Output the [x, y] coordinate of the center of the cell containing the given text.  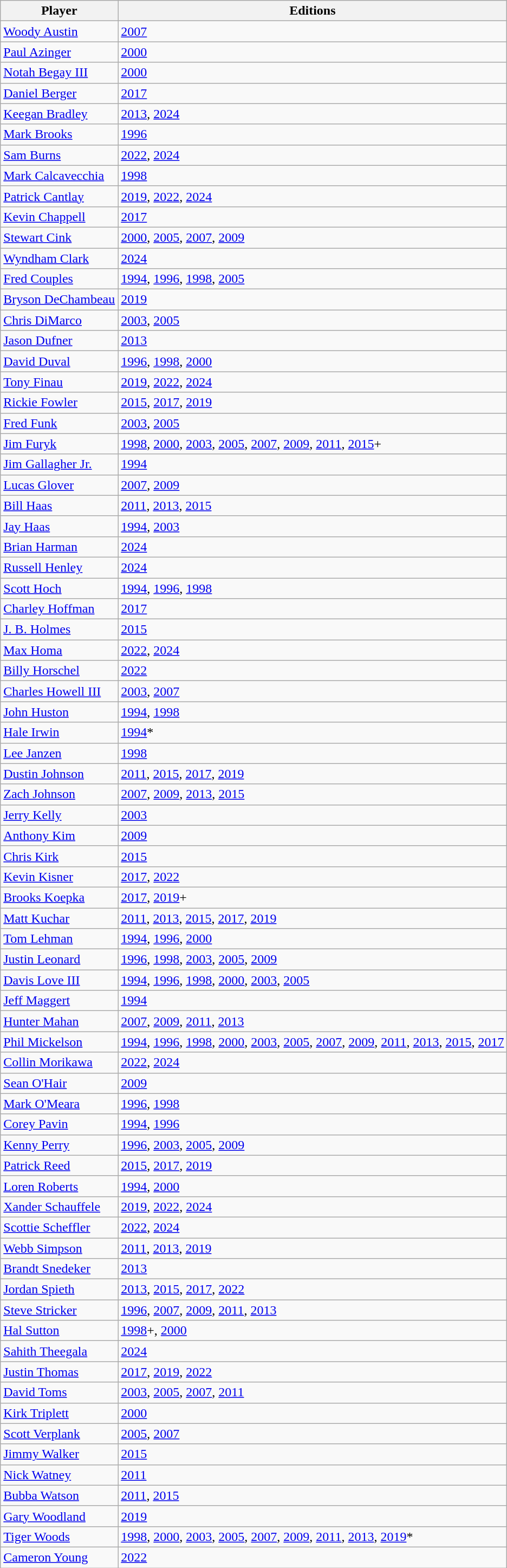
Paul Azinger [60, 52]
Kevin Kisner [60, 877]
1994, 1996 [313, 1124]
2013, 2015, 2017, 2022 [313, 1290]
Mark O'Meara [60, 1104]
1996, 1998, 2000 [313, 361]
1994, 2003 [313, 526]
Hal Sutton [60, 1331]
Tiger Woods [60, 1537]
Xander Schauffele [60, 1207]
Lee Janzen [60, 753]
Sean O'Hair [60, 1083]
Jeff Maggert [60, 1001]
1996, 2007, 2009, 2011, 2013 [313, 1310]
Jay Haas [60, 526]
Webb Simpson [60, 1248]
Davis Love III [60, 980]
Patrick Reed [60, 1165]
2017, 2022 [313, 877]
1994, 1996, 1998, 2005 [313, 279]
Loren Roberts [60, 1186]
Bryson DeChambeau [60, 300]
Sam Burns [60, 155]
Keegan Bradley [60, 114]
2011, 2015, 2017, 2019 [313, 774]
Kevin Chappell [60, 217]
Tom Lehman [60, 939]
Fred Couples [60, 279]
1996, 2003, 2005, 2009 [313, 1145]
Chris DiMarco [60, 320]
Collin Morikawa [60, 1062]
1994, 1998 [313, 712]
J. B. Holmes [60, 630]
Patrick Cantlay [60, 196]
Brian Harman [60, 547]
2017, 2019, 2022 [313, 1372]
2017, 2019+ [313, 897]
Woody Austin [60, 31]
Player [60, 11]
Mark Brooks [60, 134]
Billy Horschel [60, 671]
Kenny Perry [60, 1145]
2000, 2005, 2007, 2009 [313, 237]
John Huston [60, 712]
1994, 1996, 2000 [313, 939]
2011, 2013, 2019 [313, 1248]
1998, 2000, 2003, 2005, 2007, 2009, 2011, 2015+ [313, 444]
1994* [313, 733]
Phil Mickelson [60, 1042]
Dustin Johnson [60, 774]
2013, 2024 [313, 114]
Stewart Cink [60, 237]
Jimmy Walker [60, 1454]
1998, 2000, 2003, 2005, 2007, 2009, 2011, 2013, 2019* [313, 1537]
2007, 2009, 2011, 2013 [313, 1021]
Sahith Theegala [60, 1351]
Scottie Scheffler [60, 1227]
2011, 2013, 2015, 2017, 2019 [313, 918]
Tony Finau [60, 382]
Max Homa [60, 650]
David Toms [60, 1392]
Cameron Young [60, 1557]
Fred Funk [60, 423]
2011 [313, 1475]
1994, 1996, 1998, 2000, 2003, 2005, 2007, 2009, 2011, 2013, 2015, 2017 [313, 1042]
2007, 2009, 2013, 2015 [313, 794]
Hale Irwin [60, 733]
Jim Furyk [60, 444]
Scott Verplank [60, 1434]
Bill Haas [60, 506]
1994, 2000 [313, 1186]
Mark Calcavecchia [60, 176]
Nick Watney [60, 1475]
Notah Begay III [60, 73]
2005, 2007 [313, 1434]
Corey Pavin [60, 1124]
Charles Howell III [60, 691]
1996, 1998, 2003, 2005, 2009 [313, 960]
Jason Dufner [60, 341]
David Duval [60, 361]
Charley Hoffman [60, 609]
Daniel Berger [60, 93]
2011, 2015 [313, 1495]
Editions [313, 11]
Rickie Fowler [60, 403]
Lucas Glover [60, 485]
1998+, 2000 [313, 1331]
Jerry Kelly [60, 815]
1994, 1996, 1998 [313, 588]
Justin Thomas [60, 1372]
Brandt Snedeker [60, 1269]
1996, 1998 [313, 1104]
Russell Henley [60, 567]
Steve Stricker [60, 1310]
Brooks Koepka [60, 897]
2003, 2005, 2007, 2011 [313, 1392]
Scott Hoch [60, 588]
Jim Gallagher Jr. [60, 464]
Zach Johnson [60, 794]
1994, 1996, 1998, 2000, 2003, 2005 [313, 980]
Justin Leonard [60, 960]
Gary Woodland [60, 1516]
2007 [313, 31]
Chris Kirk [60, 856]
Hunter Mahan [60, 1021]
Bubba Watson [60, 1495]
Matt Kuchar [60, 918]
Anthony Kim [60, 835]
2003, 2007 [313, 691]
Wyndham Clark [60, 258]
2007, 2009 [313, 485]
2011, 2013, 2015 [313, 506]
Kirk Triplett [60, 1413]
2003 [313, 815]
1996 [313, 134]
Jordan Spieth [60, 1290]
